Scan for the cell matching the given text and deliver its (X, Y) coordinate at center. 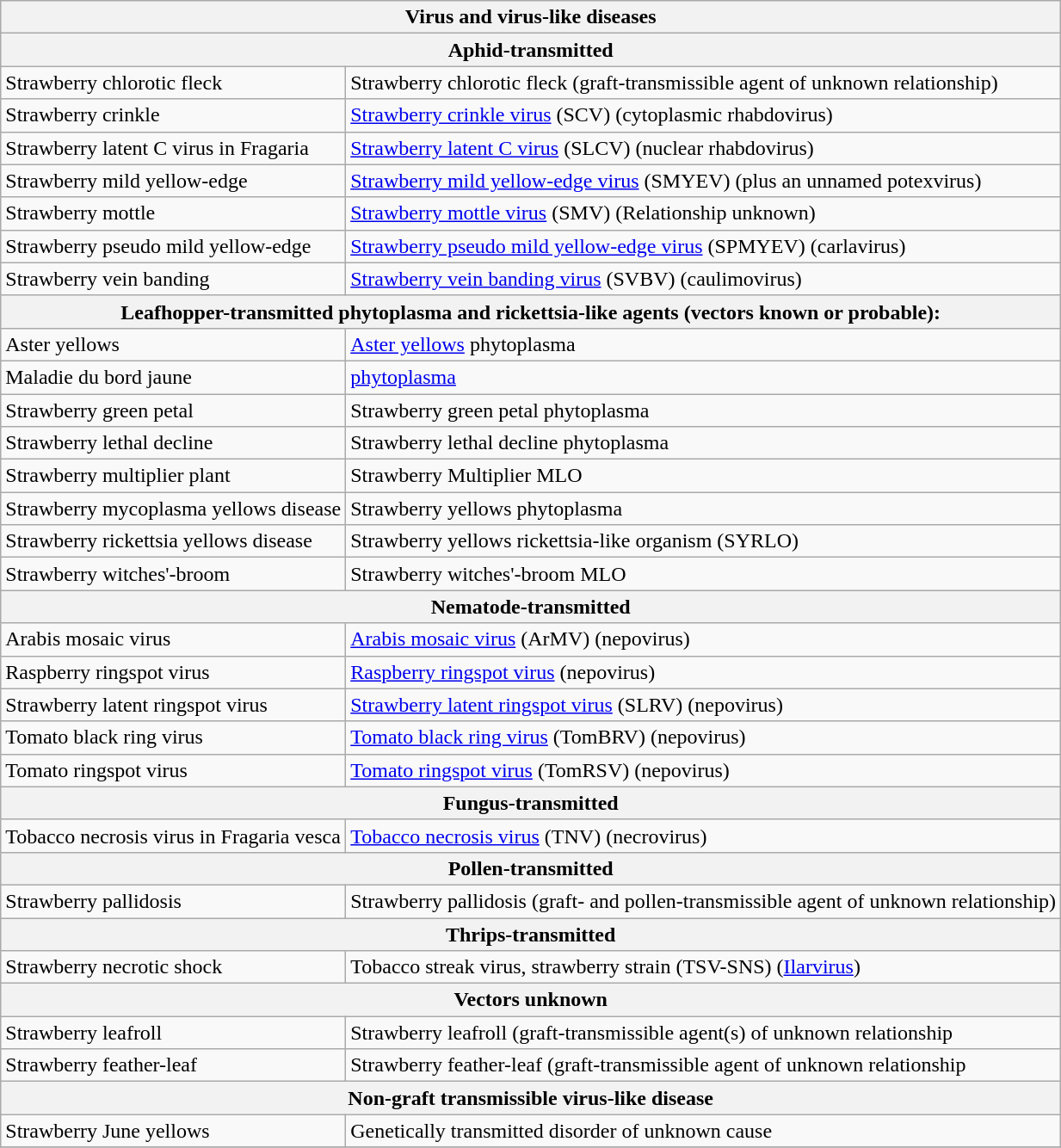
Strawberry pallidosis (graft- and pollen-transmissible agent of unknown relationship) (704, 901)
Strawberry mild yellow-edge virus (SMYEV) (plus an unnamed potexvirus) (704, 181)
Arabis mosaic virus (ArMV) (nepovirus) (704, 639)
Vectors unknown (531, 1000)
Strawberry feather-leaf (graft-transmissible agent of unknown relationship (704, 1065)
Strawberry crinkle virus (SCV) (cytoplasmic rhabdovirus) (704, 115)
Tomato ringspot virus (174, 770)
Strawberry crinkle (174, 115)
Strawberry Multiplier MLO (704, 476)
Maladie du bord jaune (174, 377)
Fungus-transmitted (531, 803)
Strawberry multiplier plant (174, 476)
Strawberry yellows rickettsia-like organism (SYRLO) (704, 541)
Strawberry latent ringspot virus (SLRV) (nepovirus) (704, 705)
Strawberry mottle (174, 213)
Strawberry mycoplasma yellows disease (174, 509)
Tobacco necrosis virus (TNV) (necrovirus) (704, 836)
Strawberry pseudo mild yellow-edge (174, 246)
Tomato black ring virus (TomBRV) (nepovirus) (704, 738)
Pollen-transmitted (531, 868)
Strawberry lethal decline (174, 443)
Strawberry chlorotic fleck (174, 83)
Aphid-transmitted (531, 50)
Strawberry latent ringspot virus (174, 705)
Strawberry green petal (174, 410)
Strawberry pseudo mild yellow-edge virus (SPMYEV) (carlavirus) (704, 246)
Genetically transmitted disorder of unknown cause (704, 1131)
Tobacco necrosis virus in Fragaria vesca (174, 836)
Strawberry green petal phytoplasma (704, 410)
Strawberry yellows phytoplasma (704, 509)
Strawberry witches'-broom (174, 574)
Tomato ringspot virus (TomRSV) (nepovirus) (704, 770)
Strawberry rickettsia yellows disease (174, 541)
Strawberry chlorotic fleck (graft-transmissible agent of unknown relationship) (704, 83)
Strawberry lethal decline phytoplasma (704, 443)
phytoplasma (704, 377)
Tomato black ring virus (174, 738)
Raspberry ringspot virus (174, 672)
Strawberry pallidosis (174, 901)
Leafhopper-transmitted phytoplasma and rickettsia-like agents (vectors known or probable): (531, 312)
Strawberry mottle virus (SMV) (Relationship unknown) (704, 213)
Tobacco streak virus, strawberry strain (TSV-SNS) (Ilarvirus) (704, 967)
Arabis mosaic virus (174, 639)
Strawberry vein banding (174, 279)
Strawberry vein banding virus (SVBV) (caulimovirus) (704, 279)
Strawberry latent C virus in Fragaria (174, 148)
Thrips-transmitted (531, 934)
Strawberry latent C virus (SLCV) (nuclear rhabdovirus) (704, 148)
Strawberry leafroll (174, 1033)
Strawberry mild yellow-edge (174, 181)
Strawberry witches'-broom MLO (704, 574)
Strawberry necrotic shock (174, 967)
Virus and virus-like diseases (531, 17)
Raspberry ringspot virus (nepovirus) (704, 672)
Nematode-transmitted (531, 607)
Non-graft transmissible virus-like disease (531, 1098)
Strawberry leafroll (graft-transmissible agent(s) of unknown relationship (704, 1033)
Aster yellows (174, 344)
Aster yellows phytoplasma (704, 344)
Strawberry feather-leaf (174, 1065)
Strawberry June yellows (174, 1131)
